For the text-containing cell, return its midpoint in [X, Y] coordinate format. 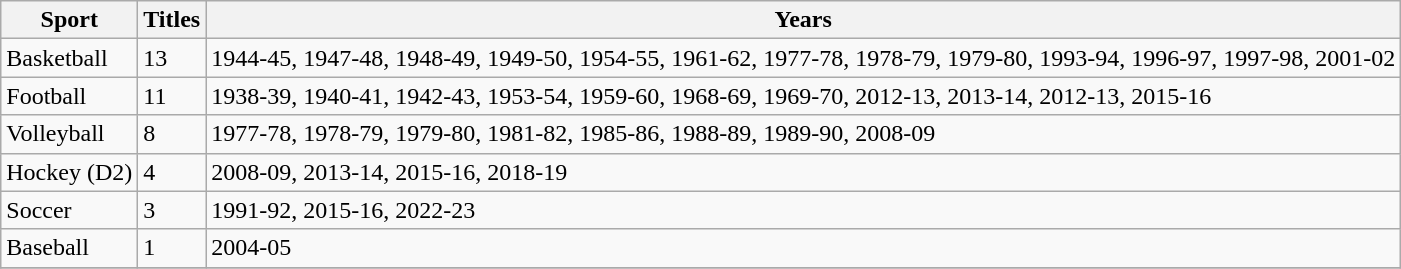
1944-45, 1947-48, 1948-49, 1949-50, 1954-55, 1961-62, 1977-78, 1978-79, 1979-80, 1993-94, 1996-97, 1997-98, 2001-02 [804, 58]
4 [172, 172]
Hockey (D2) [70, 172]
13 [172, 58]
1991-92, 2015-16, 2022-23 [804, 210]
Baseball [70, 248]
2004-05 [804, 248]
3 [172, 210]
Basketball [70, 58]
11 [172, 96]
Years [804, 20]
Soccer [70, 210]
Sport [70, 20]
8 [172, 134]
1938-39, 1940-41, 1942-43, 1953-54, 1959-60, 1968-69, 1969-70, 2012-13, 2013-14, 2012-13, 2015-16 [804, 96]
Titles [172, 20]
1977-78, 1978-79, 1979-80, 1981-82, 1985-86, 1988-89, 1989-90, 2008-09 [804, 134]
Football [70, 96]
Volleyball [70, 134]
1 [172, 248]
2008-09, 2013-14, 2015-16, 2018-19 [804, 172]
